Determine the (x, y) coordinate at the center of the cell enclosing the given text.  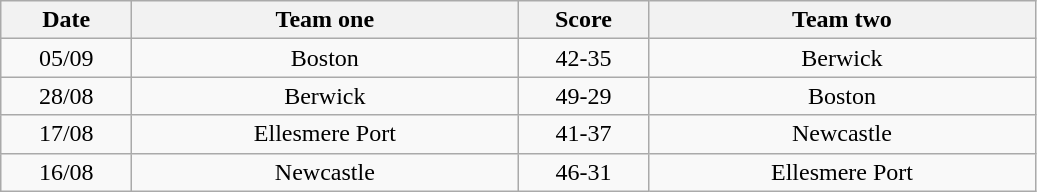
Score (584, 20)
46-31 (584, 172)
41-37 (584, 134)
49-29 (584, 96)
16/08 (66, 172)
Team one (325, 20)
28/08 (66, 96)
42-35 (584, 58)
Date (66, 20)
17/08 (66, 134)
Team two (842, 20)
05/09 (66, 58)
